Return [X, Y] of the center of cell containing provided text 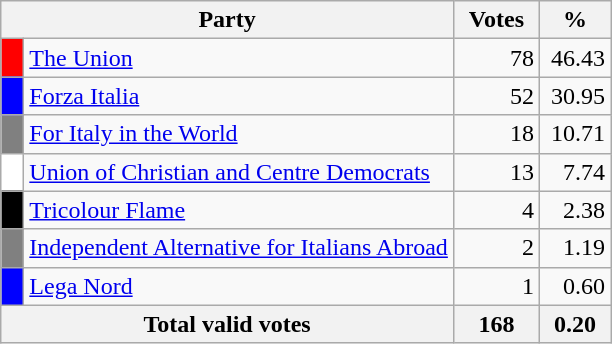
46.43 [574, 58]
Total valid votes [228, 324]
Votes [496, 20]
52 [496, 96]
Lega Nord [239, 286]
1.19 [574, 248]
Forza Italia [239, 96]
Party [228, 20]
For Italy in the World [239, 134]
% [574, 20]
0.60 [574, 286]
168 [496, 324]
Union of Christian and Centre Democrats [239, 172]
Independent Alternative for Italians Abroad [239, 248]
30.95 [574, 96]
Tricolour Flame [239, 210]
18 [496, 134]
78 [496, 58]
10.71 [574, 134]
7.74 [574, 172]
2.38 [574, 210]
1 [496, 286]
4 [496, 210]
0.20 [574, 324]
The Union [239, 58]
13 [496, 172]
2 [496, 248]
